Locate the cell with the specified text and output its (x, y) center coordinate. 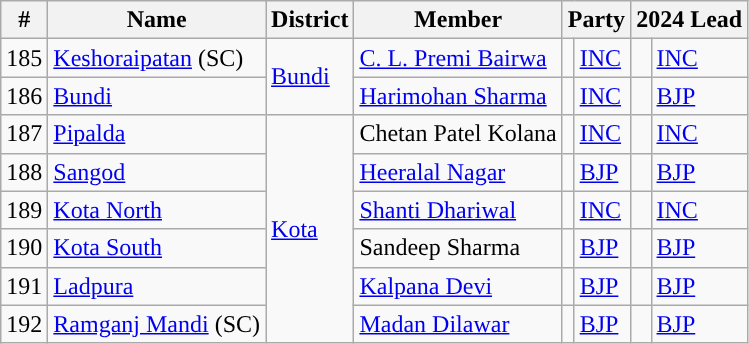
Kalpana Devi (458, 286)
C. L. Premi Bairwa (458, 58)
Madan Dilawar (458, 324)
191 (24, 286)
Member (458, 20)
District (310, 20)
Pipalda (157, 134)
Ramganj Mandi (SC) (157, 324)
Kota (310, 229)
Kota South (157, 248)
186 (24, 96)
189 (24, 210)
190 (24, 248)
185 (24, 58)
188 (24, 172)
Shanti Dhariwal (458, 210)
Heeralal Nagar (458, 172)
Keshoraipatan (SC) (157, 58)
192 (24, 324)
Name (157, 20)
Party (596, 20)
Chetan Patel Kolana (458, 134)
2024 Lead (690, 20)
187 (24, 134)
Sangod (157, 172)
Harimohan Sharma (458, 96)
Kota North (157, 210)
Sandeep Sharma (458, 248)
Ladpura (157, 286)
# (24, 20)
